Identify which cell holds the provided text, then report its (X, Y) central coordinate. 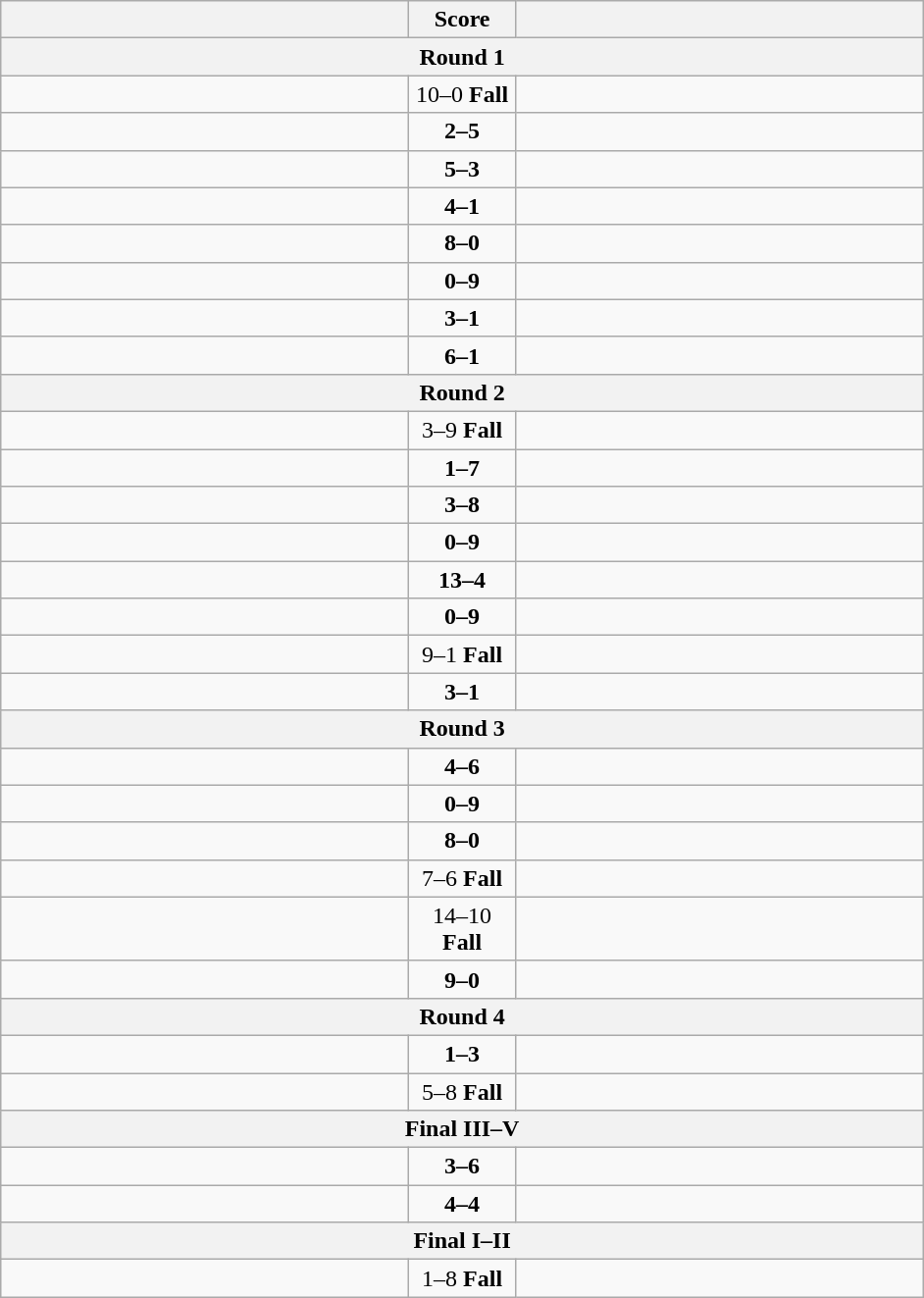
9–0 (463, 979)
Round 3 (463, 729)
3–9 Fall (463, 430)
4–4 (463, 1204)
7–6 Fall (463, 878)
Score (463, 20)
Round 1 (463, 57)
3–8 (463, 505)
10–0 Fall (463, 94)
4–1 (463, 206)
Final I–II (463, 1241)
9–1 Fall (463, 654)
Round 2 (463, 392)
6–1 (463, 355)
5–3 (463, 169)
1–3 (463, 1054)
13–4 (463, 580)
3–6 (463, 1167)
2–5 (463, 131)
5–8 Fall (463, 1092)
4–6 (463, 766)
Round 4 (463, 1016)
14–10 Fall (463, 928)
Final III–V (463, 1129)
1–8 Fall (463, 1278)
1–7 (463, 468)
